Determine the (X, Y) coordinate at the center of the cell enclosing the given text.  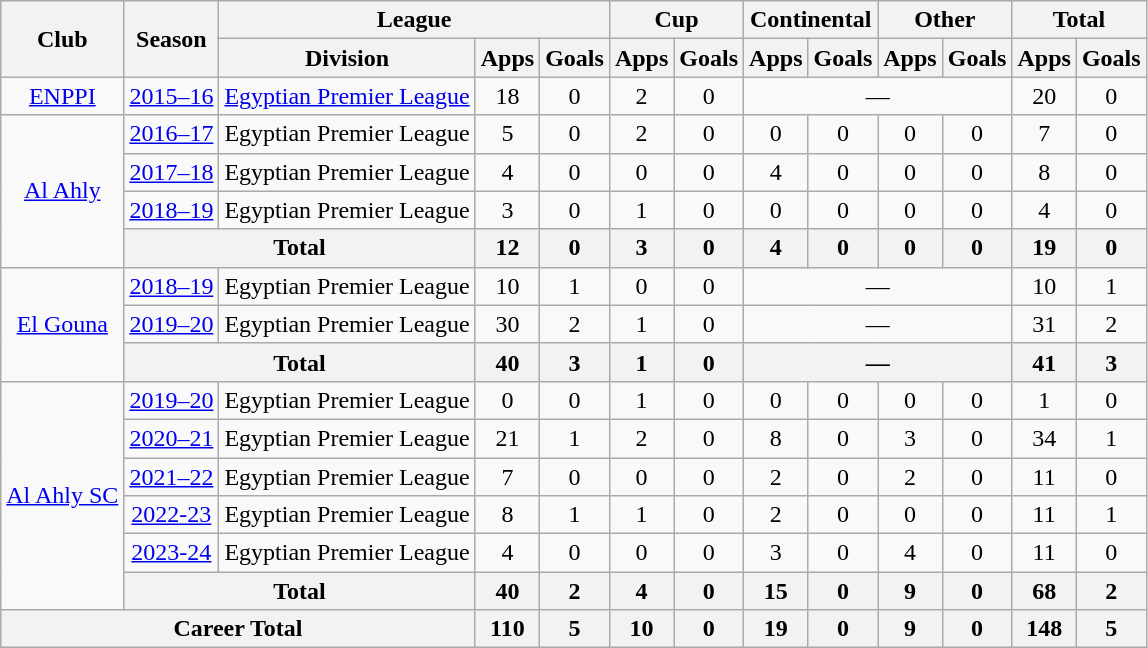
2020–21 (172, 438)
2021–22 (172, 477)
148 (1044, 629)
Club (62, 39)
League (414, 20)
2016–17 (172, 134)
18 (507, 96)
34 (1044, 438)
20 (1044, 96)
2015–16 (172, 96)
110 (507, 629)
15 (776, 591)
Season (172, 39)
2017–18 (172, 172)
21 (507, 438)
2022-23 (172, 515)
Continental (811, 20)
ENPPI (62, 96)
Career Total (238, 629)
31 (1044, 324)
Al Ahly (62, 191)
Division (347, 58)
12 (507, 248)
El Gouna (62, 324)
Cup (676, 20)
30 (507, 324)
Al Ahly SC (62, 495)
2023-24 (172, 553)
41 (1044, 362)
Other (945, 20)
68 (1044, 591)
